Search for the cell housing the specified text and yield its [X, Y] center coordinate. 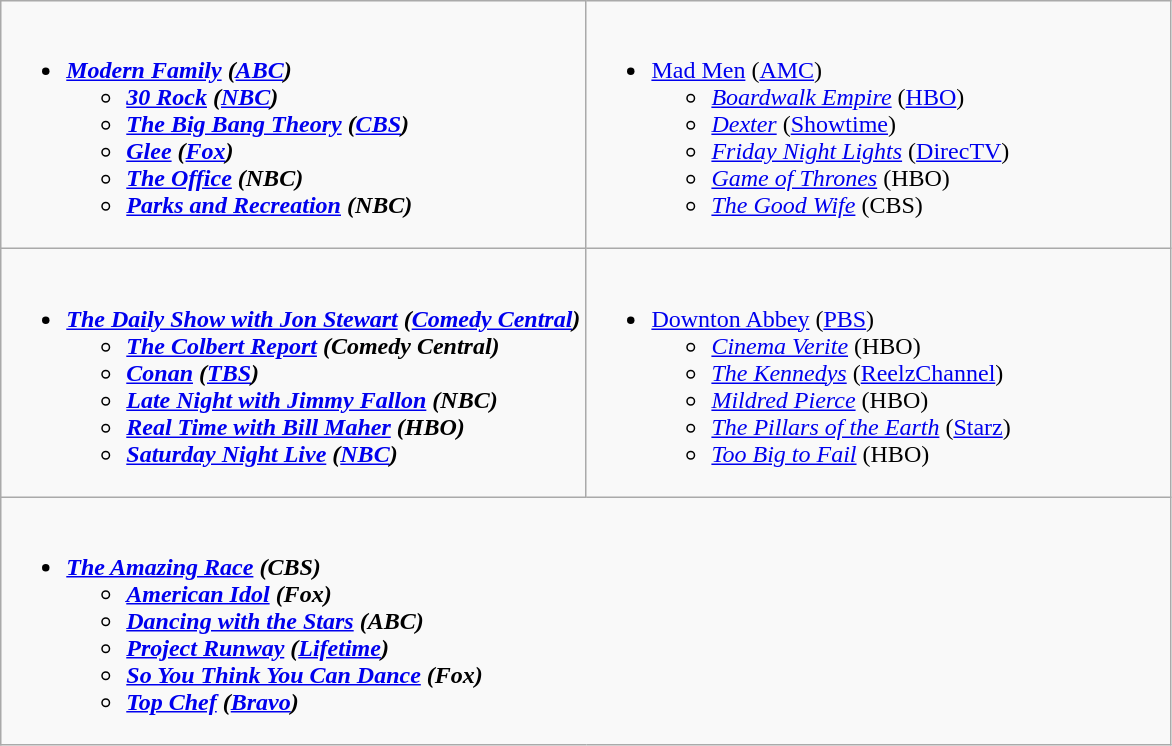
Mad Men (AMC)Boardwalk Empire (HBO)Dexter (Showtime)Friday Night Lights (DirecTV)Game of Thrones (HBO)The Good Wife (CBS) [878, 125]
Downton Abbey (PBS)Cinema Verite (HBO)The Kennedys (ReelzChannel)Mildred Pierce (HBO)The Pillars of the Earth (Starz)Too Big to Fail (HBO) [878, 373]
The Amazing Race (CBS)American Idol (Fox)Dancing with the Stars (ABC)Project Runway (Lifetime)So You Think You Can Dance (Fox)Top Chef (Bravo) [586, 621]
Modern Family (ABC)30 Rock (NBC)The Big Bang Theory (CBS)Glee (Fox)The Office (NBC)Parks and Recreation (NBC) [294, 125]
